Determine the (X, Y) coordinate at the center of the cell enclosing the given text.  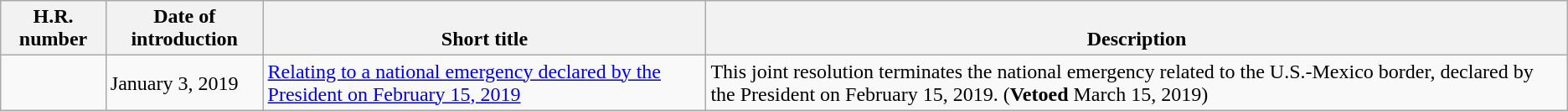
Short title (484, 29)
H.R. number (54, 29)
January 3, 2019 (184, 82)
Date of introduction (184, 29)
Description (1137, 29)
Relating to a national emergency declared by the President on February 15, 2019 (484, 82)
